Search for the cell housing the specified text and yield its [X, Y] center coordinate. 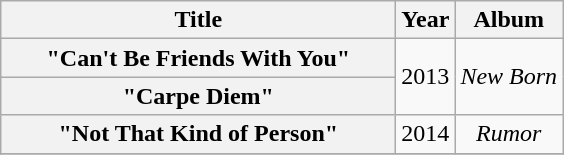
2013 [426, 77]
"Carpe Diem" [198, 96]
"Not That Kind of Person" [198, 134]
Rumor [509, 134]
New Born [509, 77]
Year [426, 20]
Title [198, 20]
Album [509, 20]
2014 [426, 134]
"Can't Be Friends With You" [198, 58]
